Output the [X, Y] coordinate of the center of the cell containing the given text.  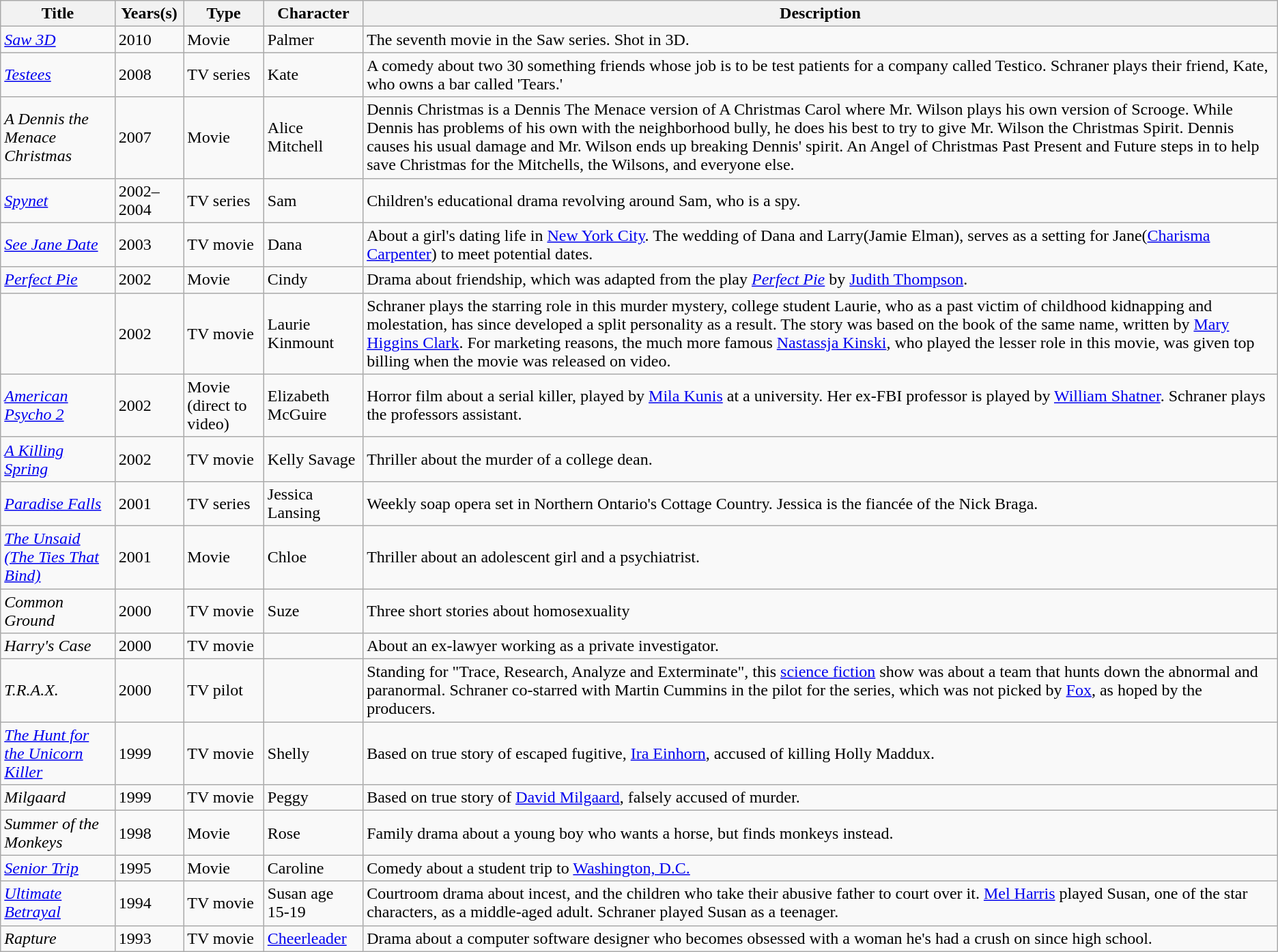
2010 [149, 40]
Years(s) [149, 14]
Cheerleader [313, 938]
Chloe [313, 557]
Laurie Kinmount [313, 333]
The Unsaid(The Ties That Bind) [57, 557]
TV pilot [224, 691]
Description [821, 14]
Rapture [57, 938]
Thriller about the murder of a college dean. [821, 459]
Paradise Falls [57, 504]
Elizabeth McGuire [313, 405]
Milgaard [57, 798]
Susan age 15-19 [313, 904]
1998 [149, 833]
Type [224, 14]
Three short stories about homosexuality [821, 610]
Caroline [313, 868]
Movie (direct to video) [224, 405]
1993 [149, 938]
Thriller about an adolescent girl and a psychiatrist. [821, 557]
Saw 3D [57, 40]
Jessica Lansing [313, 504]
American Psycho 2 [57, 405]
Ultimate Betrayal [57, 904]
Peggy [313, 798]
Alice Mitchell [313, 138]
Common Ground [57, 610]
Character [313, 14]
Based on true story of escaped fugitive, Ira Einhorn, accused of killing Holly Maddux. [821, 753]
Shelly [313, 753]
Spynet [57, 201]
A Dennis the Menace Christmas [57, 138]
2002–2004 [149, 201]
Sam [313, 201]
Senior Trip [57, 868]
1994 [149, 904]
Kelly Savage [313, 459]
Comedy about a student trip to Washington, D.C. [821, 868]
2007 [149, 138]
Based on true story of David Milgaard, falsely accused of murder. [821, 798]
Harry's Case [57, 646]
Cindy [313, 280]
Summer of the Monkeys [57, 833]
Family drama about a young boy who wants a horse, but finds monkeys instead. [821, 833]
Weekly soap opera set in Northern Ontario's Cottage Country. Jessica is the fiancée of the Nick Braga. [821, 504]
Drama about friendship, which was adapted from the play Perfect Pie by Judith Thompson. [821, 280]
About an ex-lawyer working as a private investigator. [821, 646]
The seventh movie in the Saw series. Shot in 3D. [821, 40]
Title [57, 14]
See Jane Date [57, 244]
2003 [149, 244]
A Killing Spring [57, 459]
Palmer [313, 40]
T.R.A.X. [57, 691]
Perfect Pie [57, 280]
Children's educational drama revolving around Sam, who is a spy. [821, 201]
Rose [313, 833]
Drama about a computer software designer who becomes obsessed with a woman he's had a crush on since high school. [821, 938]
2008 [149, 75]
Dana [313, 244]
Testees [57, 75]
The Hunt for the Unicorn Killer [57, 753]
Kate [313, 75]
1995 [149, 868]
Suze [313, 610]
